For the text-containing cell, return its midpoint in [X, Y] coordinate format. 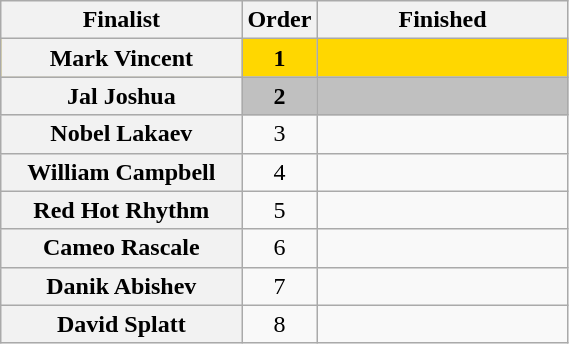
Finalist [122, 20]
Nobel Lakaev [122, 134]
8 [280, 324]
2 [280, 96]
Jal Joshua [122, 96]
Mark Vincent [122, 58]
Danik Abishev [122, 286]
Order [280, 20]
William Campbell [122, 172]
5 [280, 210]
3 [280, 134]
4 [280, 172]
David Splatt [122, 324]
6 [280, 248]
1 [280, 58]
7 [280, 286]
Cameo Rascale [122, 248]
Red Hot Rhythm [122, 210]
Finished [442, 20]
